Identify which cell holds the provided text, then report its [X, Y] central coordinate. 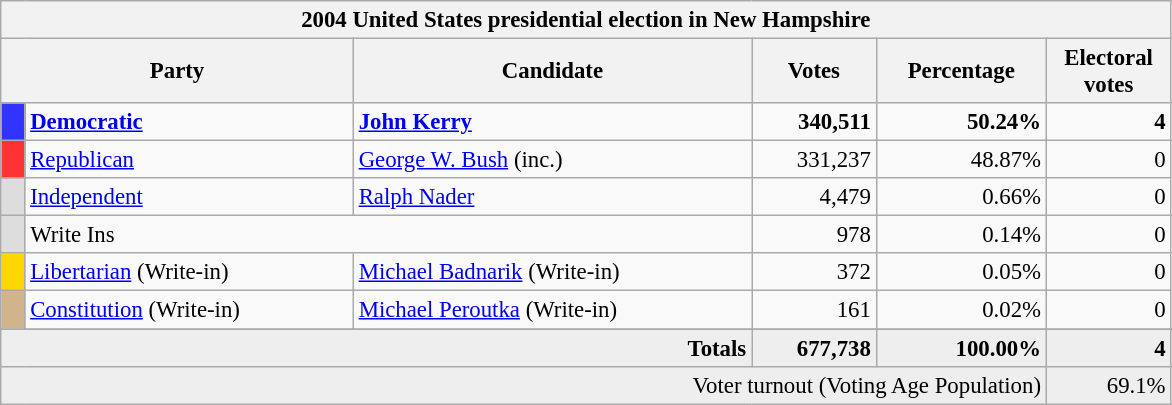
Democratic [189, 122]
48.87% [961, 160]
4,479 [814, 197]
Voter turnout (Voting Age Population) [524, 385]
0.14% [961, 235]
2004 United States presidential election in New Hampshire [586, 20]
Write Ins [388, 235]
50.24% [961, 122]
Electoral votes [1108, 72]
69.1% [1108, 385]
Ralph Nader [552, 197]
0.05% [961, 273]
Totals [376, 348]
372 [814, 273]
Independent [189, 197]
Michael Badnarik (Write-in) [552, 273]
0.66% [961, 197]
677,738 [814, 348]
0.02% [961, 310]
978 [814, 235]
John Kerry [552, 122]
Republican [189, 160]
340,511 [814, 122]
George W. Bush (inc.) [552, 160]
161 [814, 310]
Constitution (Write-in) [189, 310]
100.00% [961, 348]
Percentage [961, 72]
331,237 [814, 160]
Libertarian (Write-in) [189, 273]
Candidate [552, 72]
Party [178, 72]
Michael Peroutka (Write-in) [552, 310]
Votes [814, 72]
